From the cell containing the given text, extract its center point as [x, y] coordinate. 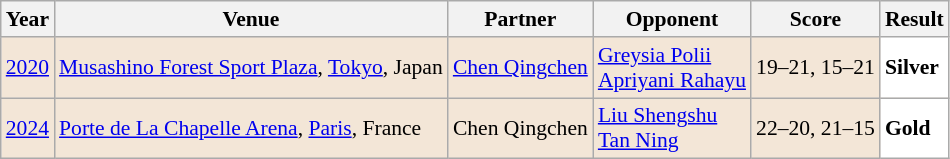
Greysia Polii Apriyani Rahayu [672, 68]
19–21, 15–21 [816, 68]
Partner [520, 19]
Venue [251, 19]
Opponent [672, 19]
2020 [28, 68]
Year [28, 19]
Silver [914, 68]
Liu Shengshu Tan Ning [672, 128]
22–20, 21–15 [816, 128]
Score [816, 19]
Gold [914, 128]
Result [914, 19]
Porte de La Chapelle Arena, Paris, France [251, 128]
Musashino Forest Sport Plaza, Tokyo, Japan [251, 68]
2024 [28, 128]
